Pinpoint the cell where the given text exists, returning its [X, Y] midpoint coordinate. 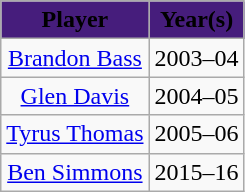
2015–16 [196, 172]
Tyrus Thomas [75, 134]
2003–04 [196, 58]
Glen Davis [75, 96]
2004–05 [196, 96]
Ben Simmons [75, 172]
2005–06 [196, 134]
Brandon Bass [75, 58]
Year(s) [196, 20]
Player [75, 20]
